Return (X, Y) of the center of cell containing provided text 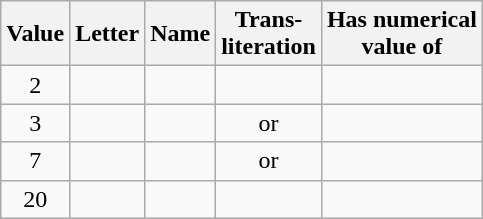
2 (36, 85)
3 (36, 123)
Name (180, 34)
Has numericalvalue of (402, 34)
Letter (108, 34)
20 (36, 199)
Value (36, 34)
7 (36, 161)
Trans-literation (269, 34)
